Output the [X, Y] coordinate of the center of the cell containing the given text.  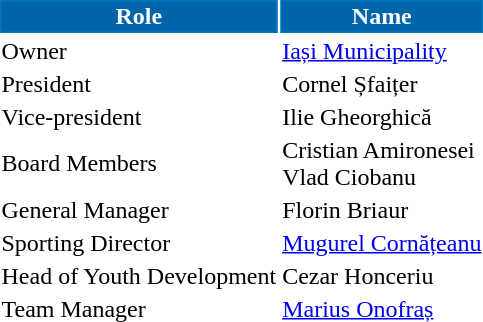
Board Members [139, 164]
Role [139, 16]
Iași Municipality [382, 51]
Head of Youth Development [139, 276]
General Manager [139, 210]
President [139, 84]
Owner [139, 51]
Mugurel Cornățeanu [382, 243]
Ilie Gheorghică [382, 117]
Florin Briaur [382, 210]
Name [382, 16]
Sporting Director [139, 243]
Cezar Honceriu [382, 276]
Vice-president [139, 117]
Cristian Amironesei Vlad Ciobanu [382, 164]
Cornel Șfaițer [382, 84]
